From the cell containing the given text, extract its center point as [X, Y] coordinate. 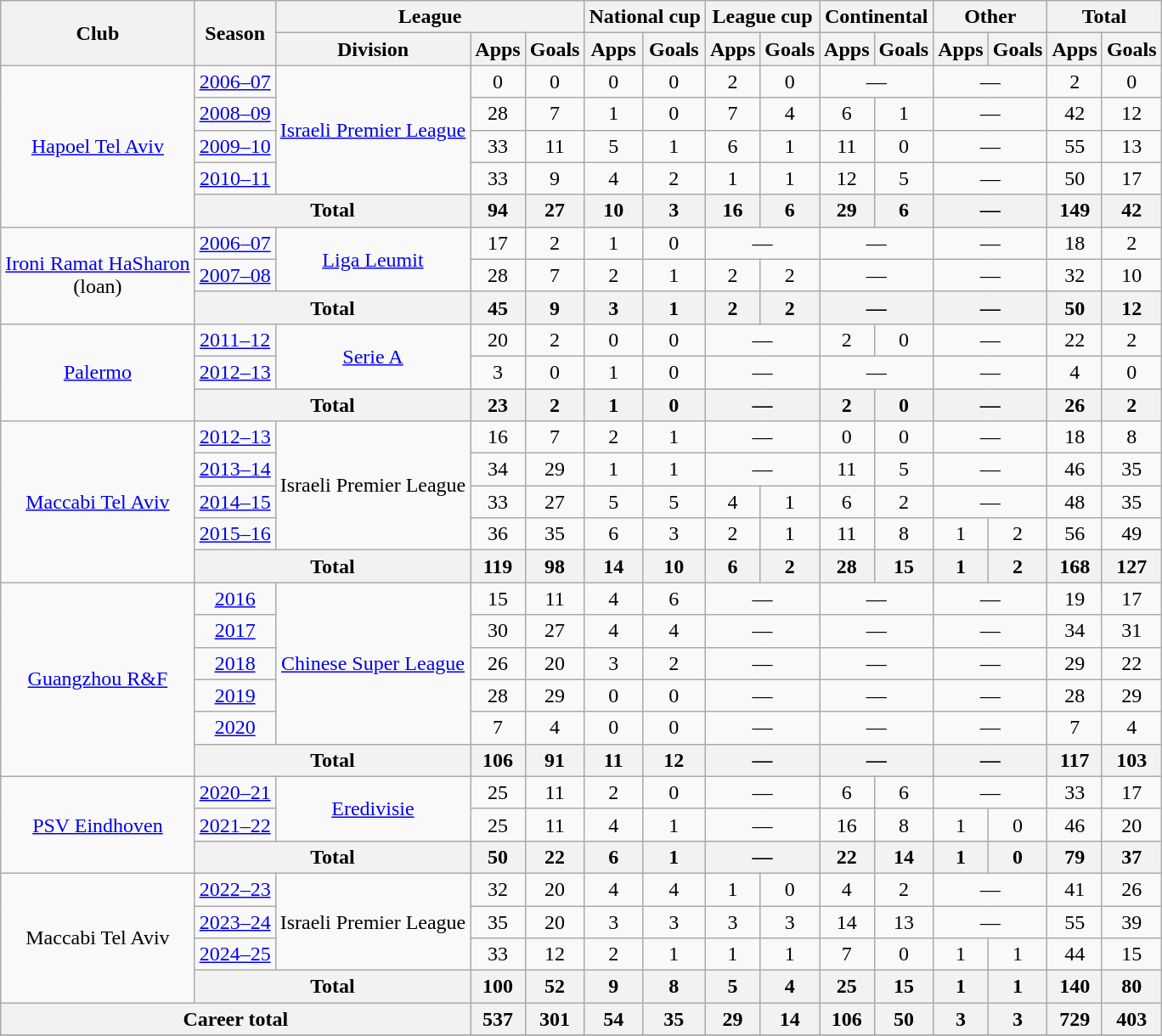
149 [1075, 211]
2007–08 [234, 275]
2011–12 [234, 340]
39 [1131, 921]
2020 [234, 728]
2010–11 [234, 178]
49 [1131, 534]
41 [1075, 889]
98 [555, 566]
2018 [234, 663]
54 [613, 1019]
Chinese Super League [373, 663]
Club [98, 33]
19 [1075, 599]
2023–24 [234, 921]
91 [555, 760]
2019 [234, 695]
League [430, 17]
140 [1075, 987]
117 [1075, 760]
2020–21 [234, 792]
2014–15 [234, 502]
2015–16 [234, 534]
Serie A [373, 356]
729 [1075, 1019]
94 [498, 211]
Division [373, 49]
Ironi Ramat HaSharon(loan) [98, 275]
30 [498, 631]
2024–25 [234, 954]
2017 [234, 631]
National cup [645, 17]
2013–14 [234, 470]
56 [1075, 534]
Career total [236, 1019]
100 [498, 987]
119 [498, 566]
23 [498, 405]
168 [1075, 566]
48 [1075, 502]
301 [555, 1019]
2021–22 [234, 825]
52 [555, 987]
Guangzhou R&F [98, 679]
537 [498, 1019]
2022–23 [234, 889]
Continental [877, 17]
31 [1131, 631]
Hapoel Tel Aviv [98, 146]
Liga Leumit [373, 259]
PSV Eindhoven [98, 825]
44 [1075, 954]
Season [234, 33]
79 [1075, 857]
103 [1131, 760]
Eredivisie [373, 808]
403 [1131, 1019]
League cup [762, 17]
80 [1131, 987]
2008–09 [234, 114]
2016 [234, 599]
36 [498, 534]
37 [1131, 857]
45 [498, 307]
Other [990, 17]
2009–10 [234, 146]
127 [1131, 566]
Palermo [98, 372]
